Search for the cell housing the specified text and yield its (x, y) center coordinate. 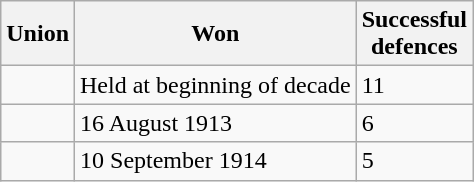
Held at beginning of decade (216, 85)
16 August 1913 (216, 123)
Won (216, 34)
6 (414, 123)
10 September 1914 (216, 161)
Union (38, 34)
Successfuldefences (414, 34)
5 (414, 161)
11 (414, 85)
